Find where the given text appears and provide that cell's center as (X, Y) coordinate. 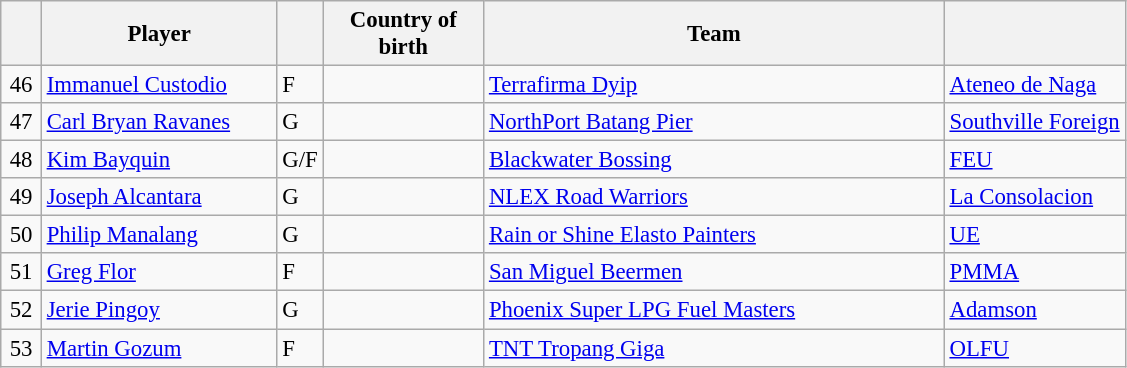
Joseph Alcantara (159, 197)
Martin Gozum (159, 348)
Rain or Shine Elasto Painters (714, 235)
TNT Tropang Giga (714, 348)
48 (22, 160)
47 (22, 122)
FEU (1034, 160)
Philip Manalang (159, 235)
53 (22, 348)
La Consolacion (1034, 197)
OLFU (1034, 348)
49 (22, 197)
NorthPort Batang Pier (714, 122)
Southville Foreign (1034, 122)
46 (22, 85)
Terrafirma Dyip (714, 85)
Ateneo de Naga (1034, 85)
Jerie Pingoy (159, 310)
Adamson (1034, 310)
Greg Flor (159, 273)
PMMA (1034, 273)
NLEX Road Warriors (714, 197)
Country of birth (404, 34)
San Miguel Beermen (714, 273)
Player (159, 34)
50 (22, 235)
Carl Bryan Ravanes (159, 122)
Blackwater Bossing (714, 160)
Immanuel Custodio (159, 85)
52 (22, 310)
Team (714, 34)
Phoenix Super LPG Fuel Masters (714, 310)
51 (22, 273)
G/F (300, 160)
UE (1034, 235)
Kim Bayquin (159, 160)
